For the text-containing cell, return its midpoint in (x, y) coordinate format. 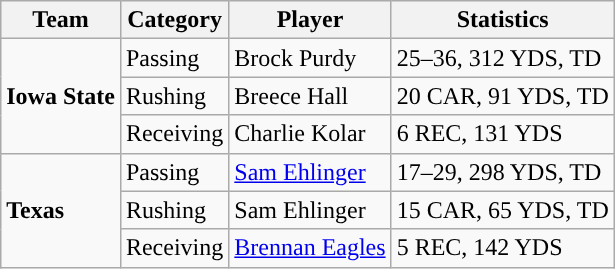
25–36, 312 YDS, TD (502, 58)
5 REC, 142 YDS (502, 248)
Charlie Kolar (310, 134)
Statistics (502, 20)
20 CAR, 91 YDS, TD (502, 96)
Brock Purdy (310, 58)
Texas (61, 210)
Team (61, 20)
17–29, 298 YDS, TD (502, 172)
Player (310, 20)
6 REC, 131 YDS (502, 134)
15 CAR, 65 YDS, TD (502, 210)
Breece Hall (310, 96)
Iowa State (61, 96)
Category (174, 20)
Brennan Eagles (310, 248)
